For the text-containing cell, return its midpoint in (x, y) coordinate format. 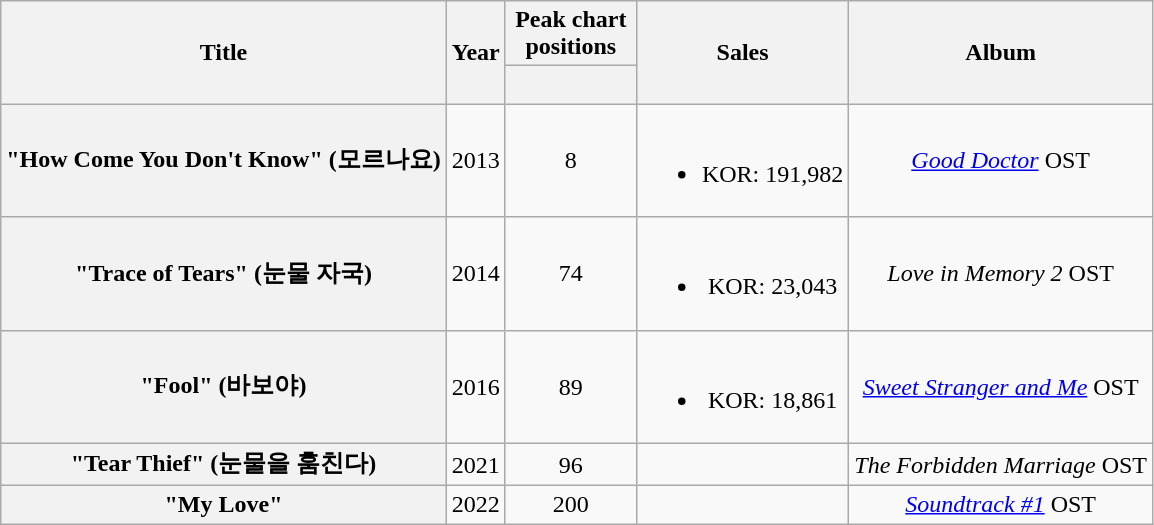
"My Love" (224, 505)
KOR: 23,043 (742, 274)
2014 (476, 274)
KOR: 18,861 (742, 386)
89 (570, 386)
2021 (476, 464)
200 (570, 505)
96 (570, 464)
2016 (476, 386)
2013 (476, 160)
2022 (476, 505)
8 (570, 160)
"Fool" (바보야) (224, 386)
Sweet Stranger and Me OST (1001, 386)
Album (1001, 52)
The Forbidden Marriage OST (1001, 464)
Sales (742, 52)
Soundtrack #1 OST (1001, 505)
"Trace of Tears" (눈물 자국) (224, 274)
74 (570, 274)
Peak chart positions (570, 34)
Good Doctor OST (1001, 160)
KOR: 191,982 (742, 160)
Love in Memory 2 OST (1001, 274)
"How Come You Don't Know" (모르나요) (224, 160)
Year (476, 52)
Title (224, 52)
"Tear Thief" (눈물을 훔친다) (224, 464)
